Return (x, y) of the center of cell containing provided text 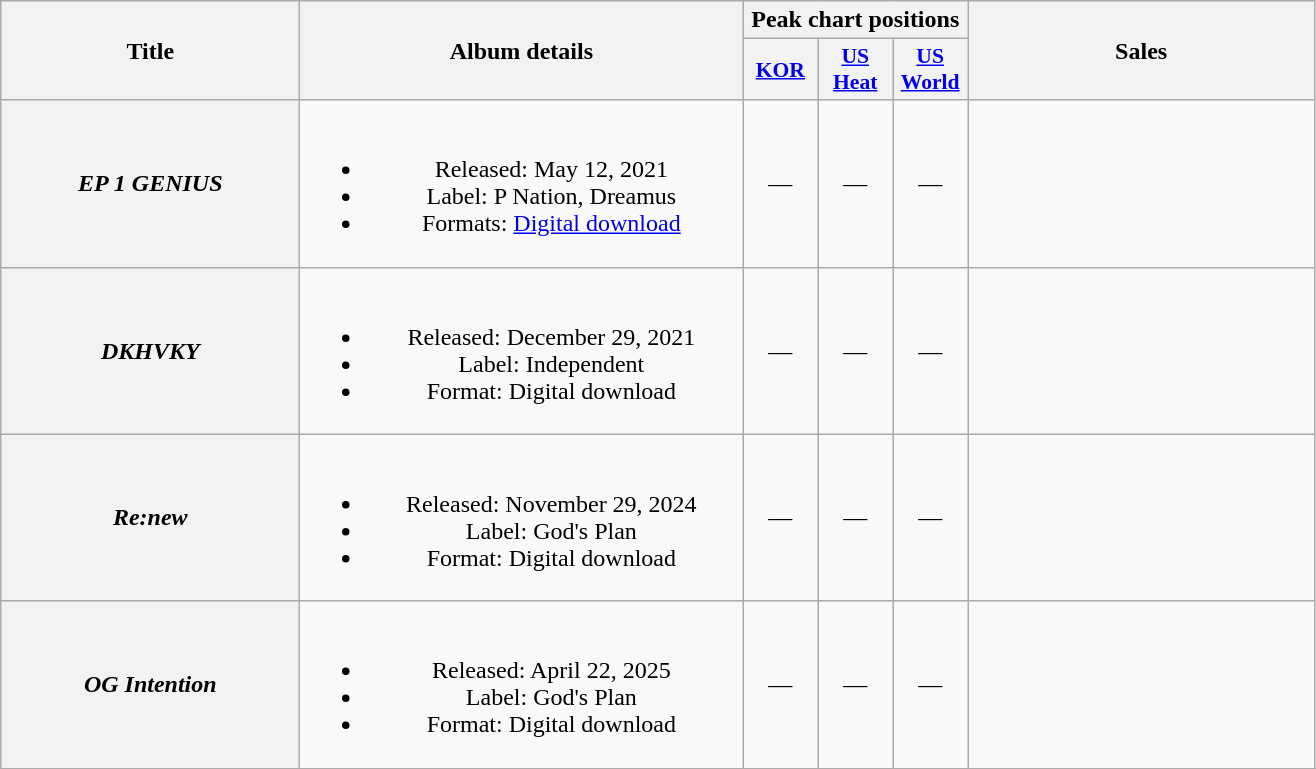
OG Intention (150, 684)
Released: November 29, 2024Label: God's PlanFormat: Digital download (522, 518)
KOR (780, 70)
Re:new (150, 518)
Sales (1142, 50)
US Heat (856, 70)
Released: December 29, 2021Label: IndependentFormat: Digital download (522, 350)
Peak chart positions (856, 20)
Released: April 22, 2025Label: God's PlanFormat: Digital download (522, 684)
Album details (522, 50)
Released: May 12, 2021Label: P Nation, DreamusFormats: Digital download (522, 184)
US World (930, 70)
Title (150, 50)
DKHVKY (150, 350)
EP 1 GENIUS (150, 184)
